Determine the [x, y] coordinate at the center of the cell enclosing the given text.  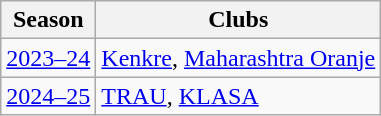
Season [48, 20]
TRAU, KLASA [238, 96]
Clubs [238, 20]
2023–24 [48, 58]
2024–25 [48, 96]
Kenkre, Maharashtra Oranje [238, 58]
